Provide the (X, Y) coordinate of the cell's center where the given text is located.  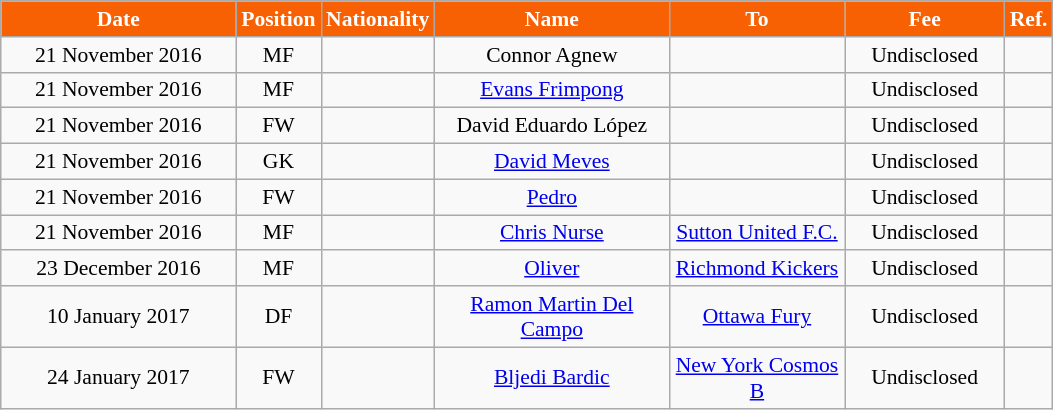
Ottawa Fury (756, 316)
Name (552, 19)
New York Cosmos B (756, 378)
Bljedi Bardic (552, 378)
Richmond Kickers (756, 269)
Pedro (552, 197)
Ramon Martin Del Campo (552, 316)
24 January 2017 (118, 378)
23 December 2016 (118, 269)
Ref. (1029, 19)
DF (278, 316)
Nationality (378, 19)
David Meves (552, 162)
David Eduardo López (552, 126)
To (756, 19)
Evans Frimpong (552, 90)
Fee (925, 19)
Position (278, 19)
10 January 2017 (118, 316)
Connor Agnew (552, 55)
Chris Nurse (552, 233)
Sutton United F.C. (756, 233)
GK (278, 162)
Oliver (552, 269)
Date (118, 19)
